Scan for the cell matching the given text and deliver its (X, Y) coordinate at center. 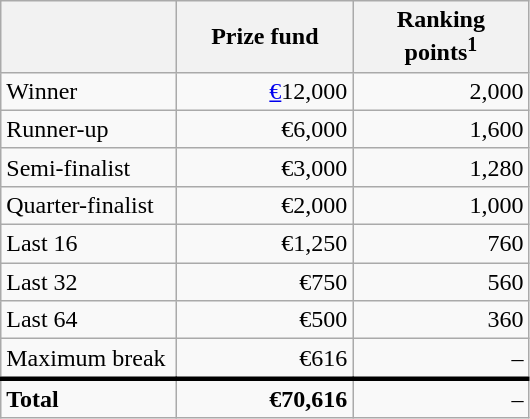
€6,000 (265, 129)
€2,000 (265, 205)
Winner (89, 91)
360 (441, 320)
€500 (265, 320)
560 (441, 282)
Last 16 (89, 244)
2,000 (441, 91)
Total (89, 398)
€3,000 (265, 167)
€12,000 (265, 91)
Maximum break (89, 359)
€750 (265, 282)
Ranking points1 (441, 37)
€1,250 (265, 244)
Prize fund (265, 37)
€70,616 (265, 398)
760 (441, 244)
€616 (265, 359)
Last 64 (89, 320)
1,600 (441, 129)
Quarter-finalist (89, 205)
1,000 (441, 205)
1,280 (441, 167)
Runner-up (89, 129)
Semi-finalist (89, 167)
Last 32 (89, 282)
